Scan for the cell matching the given text and deliver its (X, Y) coordinate at center. 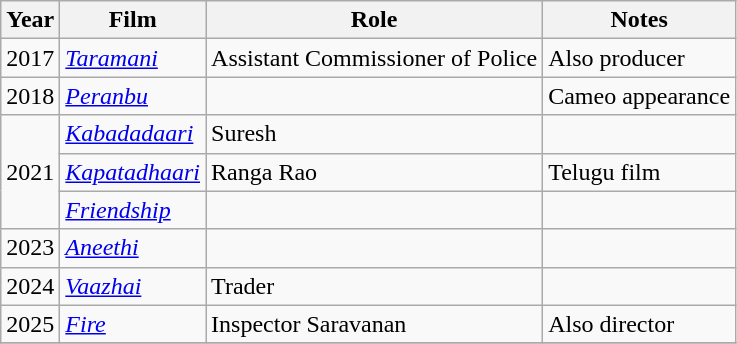
Aneethi (133, 248)
Fire (133, 324)
2021 (30, 172)
2024 (30, 286)
Friendship (133, 210)
Taramani (133, 58)
Telugu film (640, 172)
2023 (30, 248)
Notes (640, 20)
2018 (30, 96)
Cameo appearance (640, 96)
Peranbu (133, 96)
Vaazhai (133, 286)
Inspector Saravanan (374, 324)
Assistant Commissioner of Police (374, 58)
Film (133, 20)
Suresh (374, 134)
Kabadadaari (133, 134)
2025 (30, 324)
Trader (374, 286)
Kapatadhaari (133, 172)
Ranga Rao (374, 172)
2017 (30, 58)
Also producer (640, 58)
Also director (640, 324)
Role (374, 20)
Year (30, 20)
